Identify which cell holds the provided text, then report its [X, Y] central coordinate. 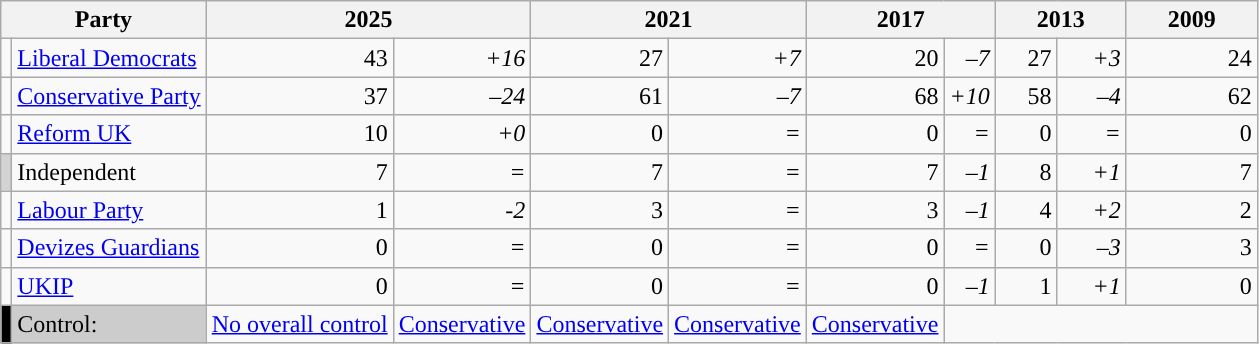
2021 [668, 20]
2013 [1060, 20]
Reform UK [109, 134]
24 [1192, 58]
37 [300, 96]
No overall control [300, 324]
2 [1192, 210]
–24 [462, 96]
20 [875, 58]
Conservative Party [109, 96]
Control: [109, 324]
8 [1026, 172]
10 [300, 134]
Liberal Democrats [109, 58]
Party [104, 20]
Independent [109, 172]
–3 [1092, 248]
62 [1192, 96]
61 [600, 96]
58 [1026, 96]
+7 [738, 58]
4 [1026, 210]
+10 [970, 96]
Labour Party [109, 210]
UKIP [109, 286]
–4 [1092, 96]
+16 [462, 58]
+2 [1092, 210]
-2 [462, 210]
2009 [1192, 20]
43 [300, 58]
+3 [1092, 58]
+0 [462, 134]
68 [875, 96]
2017 [900, 20]
2025 [368, 20]
Devizes Guardians [109, 248]
